Detect which cell encompasses the target text, then output its [X, Y] center coordinate. 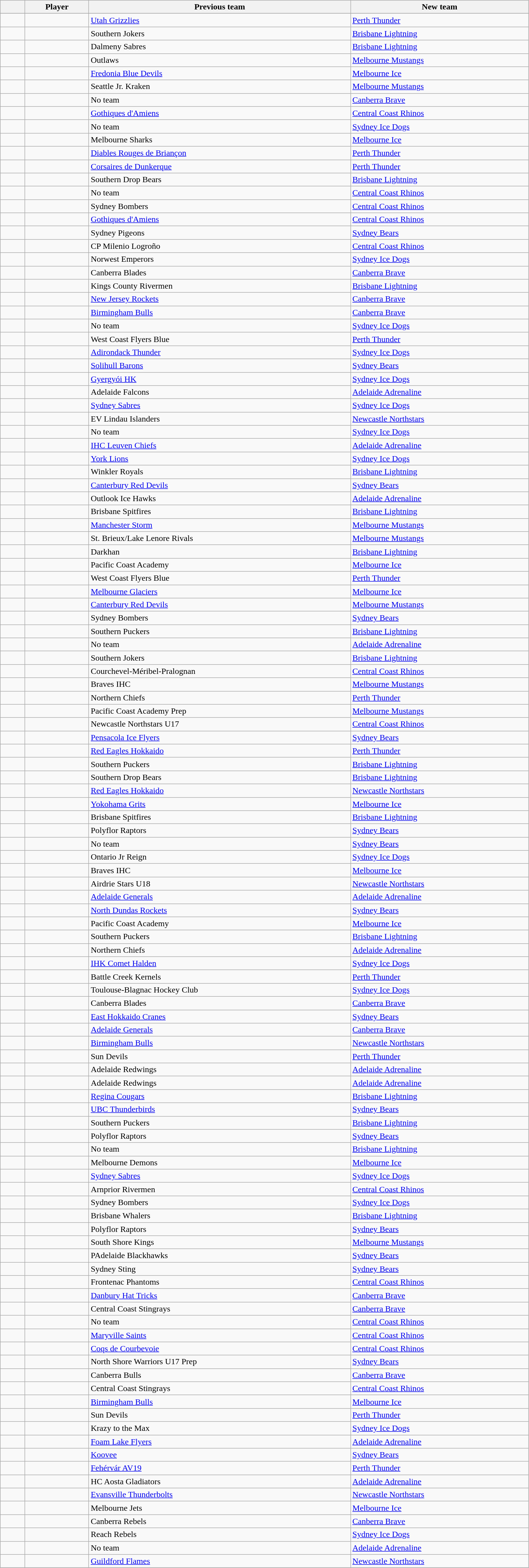
Gyergyói HK [220, 379]
East Hokkaido Cranes [220, 1017]
Sydney Pigeons [220, 233]
Utah Grizzlies [220, 20]
Canberra Bulls [220, 1375]
New Jersey Rockets [220, 299]
Corsaires de Dunkerque [220, 166]
Kings County Rivermen [220, 286]
Toulouse-Blagnac Hockey Club [220, 990]
Sydney Sting [220, 1269]
York Lions [220, 459]
Evansville Thunderbolts [220, 1495]
Krazy to the Max [220, 1428]
Ontario Jr Reign [220, 857]
Newcastle Northstars U17 [220, 724]
Pacific Coast Academy Prep [220, 711]
Previous team [220, 7]
South Shore Kings [220, 1242]
EV Lindau Islanders [220, 419]
Koovee [220, 1455]
Player [57, 7]
North Shore Warriors U17 Prep [220, 1362]
Brisbane Whalers [220, 1216]
Melbourne Sharks [220, 140]
IHK Comet Halden [220, 963]
Pensacola Ice Flyers [220, 737]
Norwest Emperors [220, 259]
Danbury Hat Tricks [220, 1295]
Canberra Rebels [220, 1521]
Yokohama Grits [220, 804]
Reach Rebels [220, 1534]
North Dundas Rockets [220, 910]
Melbourne Jets [220, 1508]
Melbourne Glaciers [220, 592]
Adelaide Falcons [220, 392]
Courchevel-Méribel-Pralognan [220, 671]
Coqs de Courbevoie [220, 1348]
St. Brieux/Lake Lenore Rivals [220, 538]
Seattle Jr. Kraken [220, 87]
Maryville Saints [220, 1335]
Arnprior Rivermen [220, 1189]
Battle Creek Kernels [220, 976]
Airdrie Stars U18 [220, 884]
Dalmeny Sabres [220, 47]
Solihull Barons [220, 365]
Winkler Royals [220, 472]
Diables Rouges de Briançon [220, 153]
HC Aosta Gladiators [220, 1481]
Foam Lake Flyers [220, 1442]
UBC Thunderbirds [220, 1109]
Fredonia Blue Devils [220, 73]
Fehérvár AV19 [220, 1468]
Melbourne Demons [220, 1162]
Outlaws [220, 60]
PAdelaide Blackhawks [220, 1256]
Outlook Ice Hawks [220, 498]
Regina Cougars [220, 1096]
Darkhan [220, 551]
New team [439, 7]
Manchester Storm [220, 525]
Adirondack Thunder [220, 352]
Frontenac Phantoms [220, 1282]
CP Milenio Logroño [220, 246]
Guildford Flames [220, 1561]
IHC Leuven Chiefs [220, 445]
